Detect which cell encompasses the target text, then output its (x, y) center coordinate. 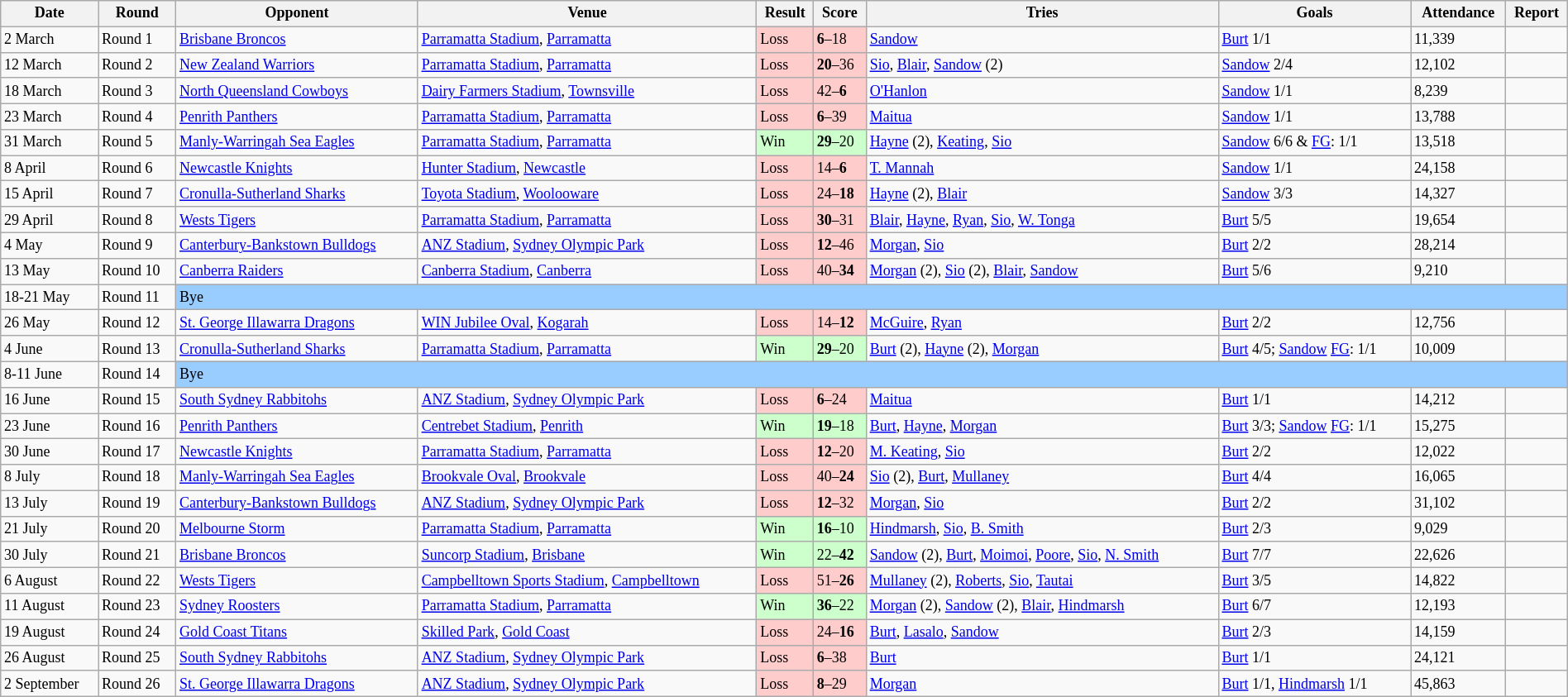
10,009 (1459, 349)
North Queensland Cowboys (298, 91)
Round 19 (137, 503)
Round 10 (137, 271)
30 July (50, 554)
24,121 (1459, 658)
14–12 (840, 322)
12 March (50, 64)
4 June (50, 349)
Venue (587, 13)
Round 11 (137, 298)
Burt 5/5 (1315, 220)
Burt 7/7 (1315, 554)
16 June (50, 400)
Round 4 (137, 116)
22–42 (840, 554)
Hindmarsh, Sio, B. Smith (1042, 529)
Burt (1042, 658)
Burt 4/5; Sandow FG: 1/1 (1315, 349)
18 March (50, 91)
Burt 3/5 (1315, 580)
45,863 (1459, 683)
Round 26 (137, 683)
Sandow (2), Burt, Moimoi, Poore, Sio, N. Smith (1042, 554)
Round 17 (137, 451)
16,065 (1459, 478)
Hunter Stadium, Newcastle (587, 169)
2 March (50, 40)
Round 3 (137, 91)
McGuire, Ryan (1042, 322)
Skilled Park, Gold Coast (587, 632)
2 September (50, 683)
26 May (50, 322)
29 April (50, 220)
22,626 (1459, 554)
12,193 (1459, 607)
40–34 (840, 271)
Burt 3/3; Sandow FG: 1/1 (1315, 427)
8,239 (1459, 91)
8 April (50, 169)
30 June (50, 451)
Blair, Hayne, Ryan, Sio, W. Tonga (1042, 220)
11,339 (1459, 40)
14,212 (1459, 400)
6–18 (840, 40)
4 May (50, 245)
20–36 (840, 64)
M. Keating, Sio (1042, 451)
19–18 (840, 427)
Morgan (2), Sandow (2), Blair, Hindmarsh (1042, 607)
23 June (50, 427)
Sio (2), Burt, Mullaney (1042, 478)
Round 25 (137, 658)
Round 24 (137, 632)
Sandow (1042, 40)
Sandow 2/4 (1315, 64)
Tries (1042, 13)
Round 14 (137, 374)
New Zealand Warriors (298, 64)
Result (786, 13)
14,327 (1459, 193)
Score (840, 13)
21 July (50, 529)
WIN Jubilee Oval, Kogarah (587, 322)
Burt (2), Hayne (2), Morgan (1042, 349)
42–6 (840, 91)
Round 15 (137, 400)
6–38 (840, 658)
12,022 (1459, 451)
Attendance (1459, 13)
Round 21 (137, 554)
Burt 4/4 (1315, 478)
Hayne (2), Keating, Sio (1042, 142)
8-11 June (50, 374)
Opponent (298, 13)
15,275 (1459, 427)
Campbelltown Sports Stadium, Campbelltown (587, 580)
Toyota Stadium, Woolooware (587, 193)
Round 16 (137, 427)
Goals (1315, 13)
9,210 (1459, 271)
Mullaney (2), Roberts, Sio, Tautai (1042, 580)
Round (137, 13)
36–22 (840, 607)
O'Hanlon (1042, 91)
Morgan (1042, 683)
Morgan (2), Sio (2), Blair, Sandow (1042, 271)
Round 7 (137, 193)
Melbourne Storm (298, 529)
Gold Coast Titans (298, 632)
Round 13 (137, 349)
14–6 (840, 169)
6–39 (840, 116)
Round 6 (137, 169)
51–26 (840, 580)
18-21 May (50, 298)
Sandow 6/6 & FG: 1/1 (1315, 142)
8–29 (840, 683)
Centrebet Stadium, Penrith (587, 427)
12–32 (840, 503)
16–10 (840, 529)
Round 23 (137, 607)
19 August (50, 632)
14,159 (1459, 632)
Burt 1/1, Hindmarsh 1/1 (1315, 683)
Burt, Hayne, Morgan (1042, 427)
11 August (50, 607)
Brookvale Oval, Brookvale (587, 478)
Round 2 (137, 64)
T. Mannah (1042, 169)
13,518 (1459, 142)
Round 18 (137, 478)
13 May (50, 271)
13,788 (1459, 116)
Sydney Roosters (298, 607)
8 July (50, 478)
12,102 (1459, 64)
Round 8 (137, 220)
6 August (50, 580)
Sio, Blair, Sandow (2) (1042, 64)
9,029 (1459, 529)
15 April (50, 193)
30–31 (840, 220)
Round 12 (137, 322)
24,158 (1459, 169)
24–16 (840, 632)
Round 9 (137, 245)
Burt 5/6 (1315, 271)
Burt 6/7 (1315, 607)
26 August (50, 658)
Canberra Stadium, Canberra (587, 271)
12–20 (840, 451)
Round 1 (137, 40)
Round 20 (137, 529)
Suncorp Stadium, Brisbane (587, 554)
12–46 (840, 245)
Sandow 3/3 (1315, 193)
31 March (50, 142)
14,822 (1459, 580)
Burt, Lasalo, Sandow (1042, 632)
12,756 (1459, 322)
28,214 (1459, 245)
31,102 (1459, 503)
Round 5 (137, 142)
Hayne (2), Blair (1042, 193)
Dairy Farmers Stadium, Townsville (587, 91)
13 July (50, 503)
24–18 (840, 193)
6–24 (840, 400)
Canberra Raiders (298, 271)
Round 22 (137, 580)
Date (50, 13)
23 March (50, 116)
Report (1537, 13)
40–24 (840, 478)
19,654 (1459, 220)
